Detect which cell encompasses the target text, then output its [x, y] center coordinate. 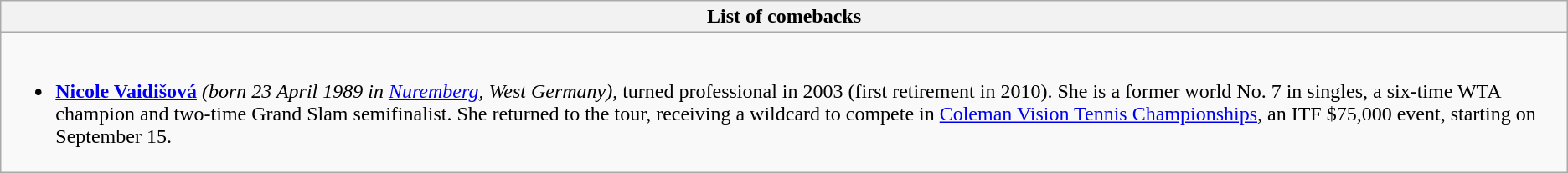
List of comebacks [784, 17]
